Find where the given text appears and provide that cell's center as [x, y] coordinate. 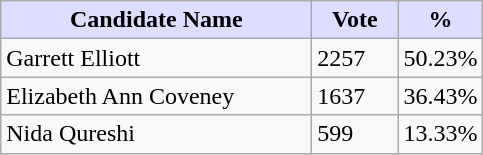
1637 [355, 96]
599 [355, 134]
Candidate Name [156, 20]
Elizabeth Ann Coveney [156, 96]
Vote [355, 20]
Nida Qureshi [156, 134]
36.43% [440, 96]
% [440, 20]
50.23% [440, 58]
2257 [355, 58]
13.33% [440, 134]
Garrett Elliott [156, 58]
